Capture the cell that displays the provided text and extract its (x, y) central coordinate. 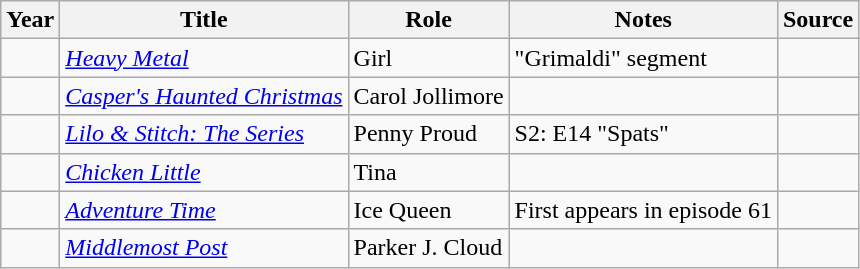
Carol Jollimore (428, 96)
Parker J. Cloud (428, 248)
Role (428, 20)
S2: E14 "Spats" (643, 134)
Notes (643, 20)
Ice Queen (428, 210)
"Grimaldi" segment (643, 58)
Year (30, 20)
Lilo & Stitch: The Series (204, 134)
Girl (428, 58)
Title (204, 20)
Casper's Haunted Christmas (204, 96)
Source (818, 20)
Penny Proud (428, 134)
Heavy Metal (204, 58)
Middlemost Post (204, 248)
Adventure Time (204, 210)
Tina (428, 172)
First appears in episode 61 (643, 210)
Chicken Little (204, 172)
